For the text-containing cell, return its midpoint in [x, y] coordinate format. 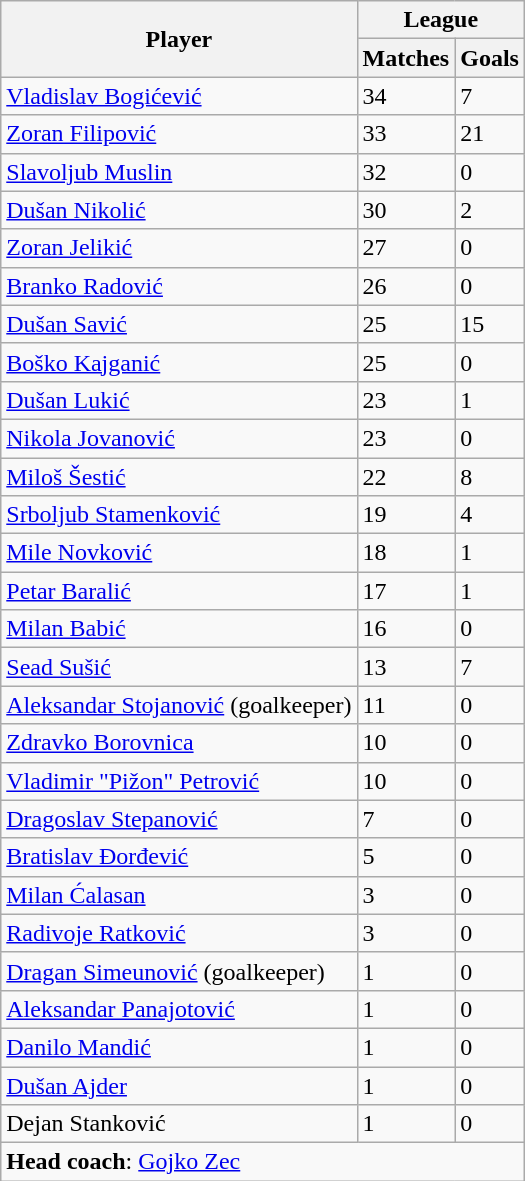
16 [406, 629]
26 [406, 286]
30 [406, 210]
5 [406, 857]
League [440, 20]
Aleksandar Panajotović [179, 1009]
27 [406, 248]
Dušan Nikolić [179, 210]
8 [490, 477]
Sead Sušić [179, 667]
34 [406, 96]
Head coach: Gojko Zec [263, 1162]
Dragan Simeunović (goalkeeper) [179, 971]
4 [490, 515]
Branko Radović [179, 286]
2 [490, 210]
Dejan Stanković [179, 1124]
13 [406, 667]
Zoran Filipović [179, 134]
Vladimir "Pižon" Petrović [179, 781]
Zdravko Borovnica [179, 743]
15 [490, 324]
Vladislav Bogićević [179, 96]
Player [179, 39]
22 [406, 477]
Mile Novković [179, 553]
19 [406, 515]
Boško Kajganić [179, 362]
Danilo Mandić [179, 1047]
Dragoslav Stepanović [179, 819]
21 [490, 134]
Bratislav Đorđević [179, 857]
Aleksandar Stojanović (goalkeeper) [179, 705]
Dušan Lukić [179, 400]
Nikola Jovanović [179, 438]
Milan Ćalasan [179, 895]
Srboljub Stamenković [179, 515]
Goals [490, 58]
Dušan Ajder [179, 1085]
33 [406, 134]
Radivoje Ratković [179, 933]
Petar Baralić [179, 591]
Dušan Savić [179, 324]
Zoran Jelikić [179, 248]
18 [406, 553]
17 [406, 591]
Slavoljub Muslin [179, 172]
Miloš Šestić [179, 477]
11 [406, 705]
32 [406, 172]
Matches [406, 58]
Milan Babić [179, 629]
